Output the [x, y] coordinate of the center of the cell containing the given text.  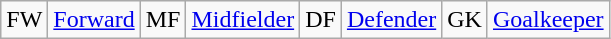
Defender [391, 20]
Goalkeeper [548, 20]
Forward [94, 20]
MF [163, 20]
FW [24, 20]
GK [465, 20]
DF [321, 20]
Midfielder [243, 20]
